For the text-containing cell, return its midpoint in [X, Y] coordinate format. 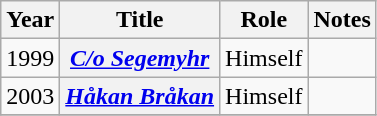
Håkan Bråkan [140, 96]
Title [140, 20]
Year [30, 20]
2003 [30, 96]
1999 [30, 58]
Notes [342, 20]
C/o Segemyhr [140, 58]
Role [264, 20]
